Pinpoint the cell where the given text exists, returning its (X, Y) midpoint coordinate. 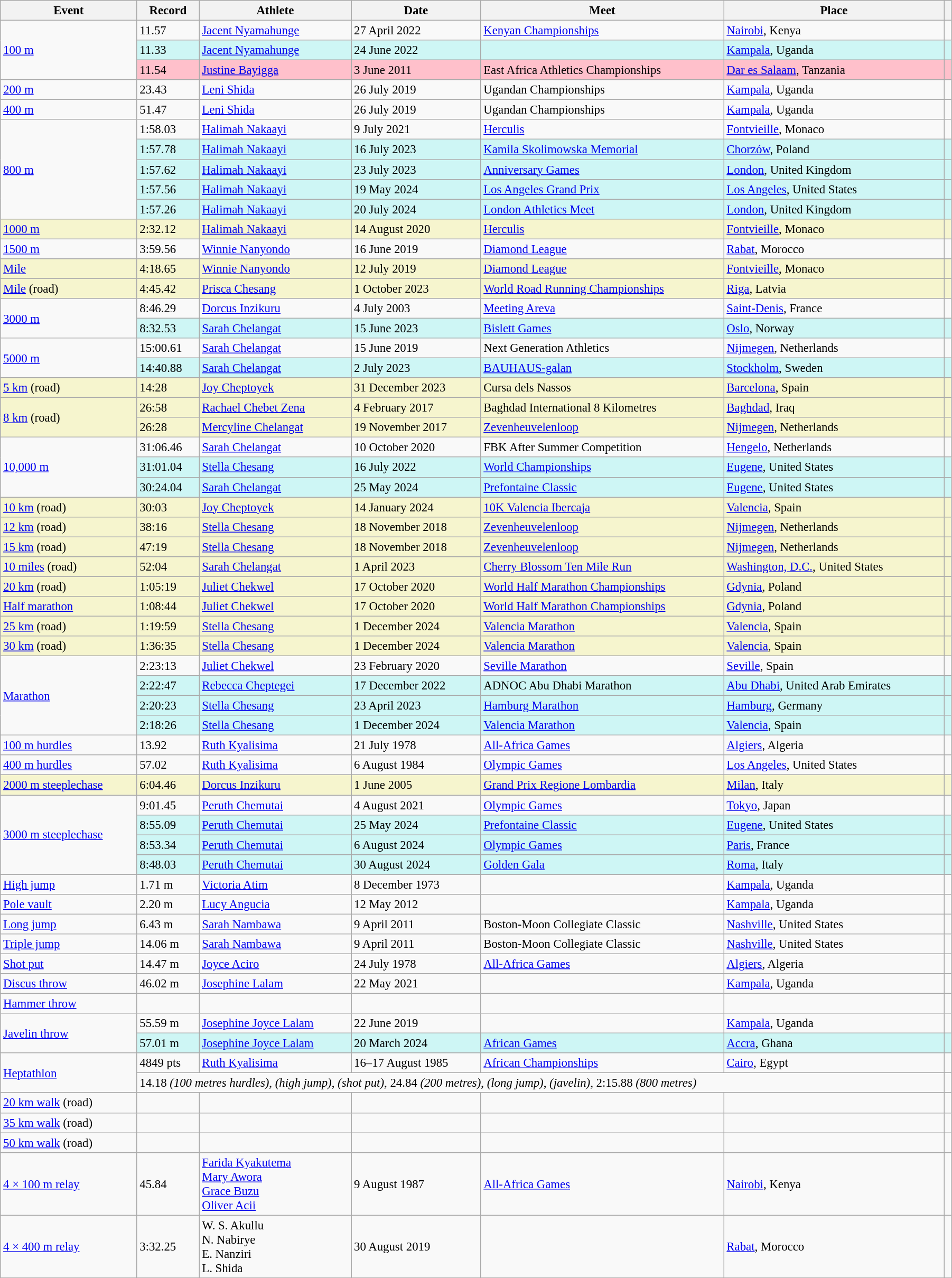
52:04 (168, 567)
11.33 (168, 50)
8 December 1973 (416, 884)
Athlete (275, 11)
57.01 m (168, 1043)
Joyce Aciro (275, 964)
1:57.26 (168, 209)
31 December 2023 (416, 388)
4:45.42 (168, 288)
Heptathlon (69, 1072)
3:32.25 (168, 1247)
Accra, Ghana (834, 1043)
8:53.34 (168, 845)
6.43 m (168, 924)
Pole vault (69, 904)
400 m (69, 110)
2:22:47 (168, 686)
1:08:44 (168, 607)
Grand Prix Regione Lombardia (602, 785)
25 km (road) (69, 626)
London Athletics Meet (602, 209)
Kenyan Championships (602, 31)
9 July 2021 (416, 129)
2:20:23 (168, 706)
Event (69, 11)
1:05:19 (168, 586)
African Championships (602, 1063)
Lucy Angucia (275, 904)
22 May 2021 (416, 984)
45.84 (168, 1183)
Baghdad, Iraq (834, 408)
2.20 m (168, 904)
World Road Running Championships (602, 288)
30 August 2024 (416, 864)
15 June 2019 (416, 348)
Victoria Atim (275, 884)
3000 m (69, 318)
Barcelona, Spain (834, 388)
16 July 2023 (416, 150)
46.02 m (168, 984)
Rachael Chebet Zena (275, 408)
4 × 100 m relay (69, 1183)
50 km walk (road) (69, 1143)
2:23:13 (168, 666)
51.47 (168, 110)
16 June 2019 (416, 249)
6:04.46 (168, 785)
16 July 2022 (416, 468)
Shot put (69, 964)
World Championships (602, 468)
20 km walk (road) (69, 1103)
22 June 2019 (416, 1023)
Saint-Denis, France (834, 309)
16–17 August 1985 (416, 1063)
23 April 2023 (416, 706)
Seville, Spain (834, 666)
5 km (road) (69, 388)
1:19:59 (168, 626)
1 April 2023 (416, 567)
Mercyline Chelangat (275, 427)
38:16 (168, 527)
10 miles (road) (69, 567)
Next Generation Athletics (602, 348)
23.43 (168, 90)
800 m (69, 169)
20 km (road) (69, 586)
4:18.65 (168, 269)
2:32.12 (168, 229)
10K Valencia Ibercaja (602, 507)
High jump (69, 884)
6 August 1984 (416, 766)
Date (416, 11)
8:46.29 (168, 309)
2:18:26 (168, 725)
Dar es Salaam, Tanzania (834, 70)
20 July 2024 (416, 209)
2 July 2023 (416, 368)
ADNOC Abu Dhabi Marathon (602, 686)
Seville Marathon (602, 666)
8:32.53 (168, 328)
11.57 (168, 31)
Los Angeles Grand Prix (602, 189)
27 April 2022 (416, 31)
1000 m (69, 229)
17 December 2022 (416, 686)
Washington, D.C., United States (834, 567)
Kamila Skolimowska Memorial (602, 150)
2000 m steeplechase (69, 785)
20 March 2024 (416, 1043)
Discus throw (69, 984)
Stockholm, Sweden (834, 368)
4 August 2021 (416, 805)
Tokyo, Japan (834, 805)
12 May 2012 (416, 904)
14.18 (100 metres hurdles), (high jump), (shot put), 24.84 (200 metres), (long jump), (javelin), 2:15.88 (800 metres) (540, 1083)
11.54 (168, 70)
26:58 (168, 408)
4 July 2003 (416, 309)
15 June 2023 (416, 328)
14.47 m (168, 964)
4 × 400 m relay (69, 1247)
15 km (road) (69, 547)
30:03 (168, 507)
Triple jump (69, 944)
1:57.78 (168, 150)
47:19 (168, 547)
23 July 2023 (416, 170)
12 km (road) (69, 527)
57.02 (168, 766)
14:28 (168, 388)
Josephine Lalam (275, 984)
1:58.03 (168, 129)
Place (834, 11)
Half marathon (69, 607)
Record (168, 11)
19 November 2017 (416, 427)
Milan, Italy (834, 785)
FBK After Summer Competition (602, 447)
5000 m (69, 358)
30:24.04 (168, 487)
4849 pts (168, 1063)
8 km (road) (69, 417)
Cherry Blossom Ten Mile Run (602, 567)
8:48.03 (168, 864)
26:28 (168, 427)
30 August 2019 (416, 1247)
Meeting Areva (602, 309)
14 January 2024 (416, 507)
200 m (69, 90)
4 February 2017 (416, 408)
24 June 2022 (416, 50)
W. S. AkulluN. NabiryeE. NanziriL. Shida (275, 1247)
100 m hurdles (69, 745)
Chorzów, Poland (834, 150)
Mile (69, 269)
9 August 1987 (416, 1183)
Hengelo, Netherlands (834, 447)
30 km (road) (69, 646)
Hamburg, Germany (834, 706)
35 km walk (road) (69, 1123)
Justine Bayigga (275, 70)
Riga, Latvia (834, 288)
6 August 2024 (416, 845)
BAUHAUS-galan (602, 368)
Abu Dhabi, United Arab Emirates (834, 686)
10 km (road) (69, 507)
12 July 2019 (416, 269)
Roma, Italy (834, 864)
9:01.45 (168, 805)
21 July 1978 (416, 745)
Meet (602, 11)
14:40.88 (168, 368)
Javelin throw (69, 1033)
14 August 2020 (416, 229)
1:36:35 (168, 646)
Anniversary Games (602, 170)
Baghdad International 8 Kilometres (602, 408)
3000 m steeplechase (69, 835)
3 June 2011 (416, 70)
10 October 2020 (416, 447)
Hamburg Marathon (602, 706)
13.92 (168, 745)
African Games (602, 1043)
East Africa Athletics Championships (602, 70)
Hammer throw (69, 1004)
1 June 2005 (416, 785)
19 May 2024 (416, 189)
3:59.56 (168, 249)
31:01.04 (168, 468)
Long jump (69, 924)
1 October 2023 (416, 288)
Prisca Chesang (275, 288)
1500 m (69, 249)
15:00.61 (168, 348)
10,000 m (69, 467)
Marathon (69, 696)
24 July 1978 (416, 964)
Bislett Games (602, 328)
1.71 m (168, 884)
100 m (69, 51)
Mile (road) (69, 288)
Golden Gala (602, 864)
1:57.62 (168, 170)
8:55.09 (168, 825)
55.59 m (168, 1023)
14.06 m (168, 944)
Rebecca Cheptegei (275, 686)
Farida KyakutemaMary AworaGrace BuzuOliver Acii (275, 1183)
Paris, France (834, 845)
Cursa dels Nassos (602, 388)
Cairo, Egypt (834, 1063)
400 m hurdles (69, 766)
31:06.46 (168, 447)
1:57.56 (168, 189)
23 February 2020 (416, 666)
Oslo, Norway (834, 328)
